Capture the cell that displays the provided text and extract its (x, y) central coordinate. 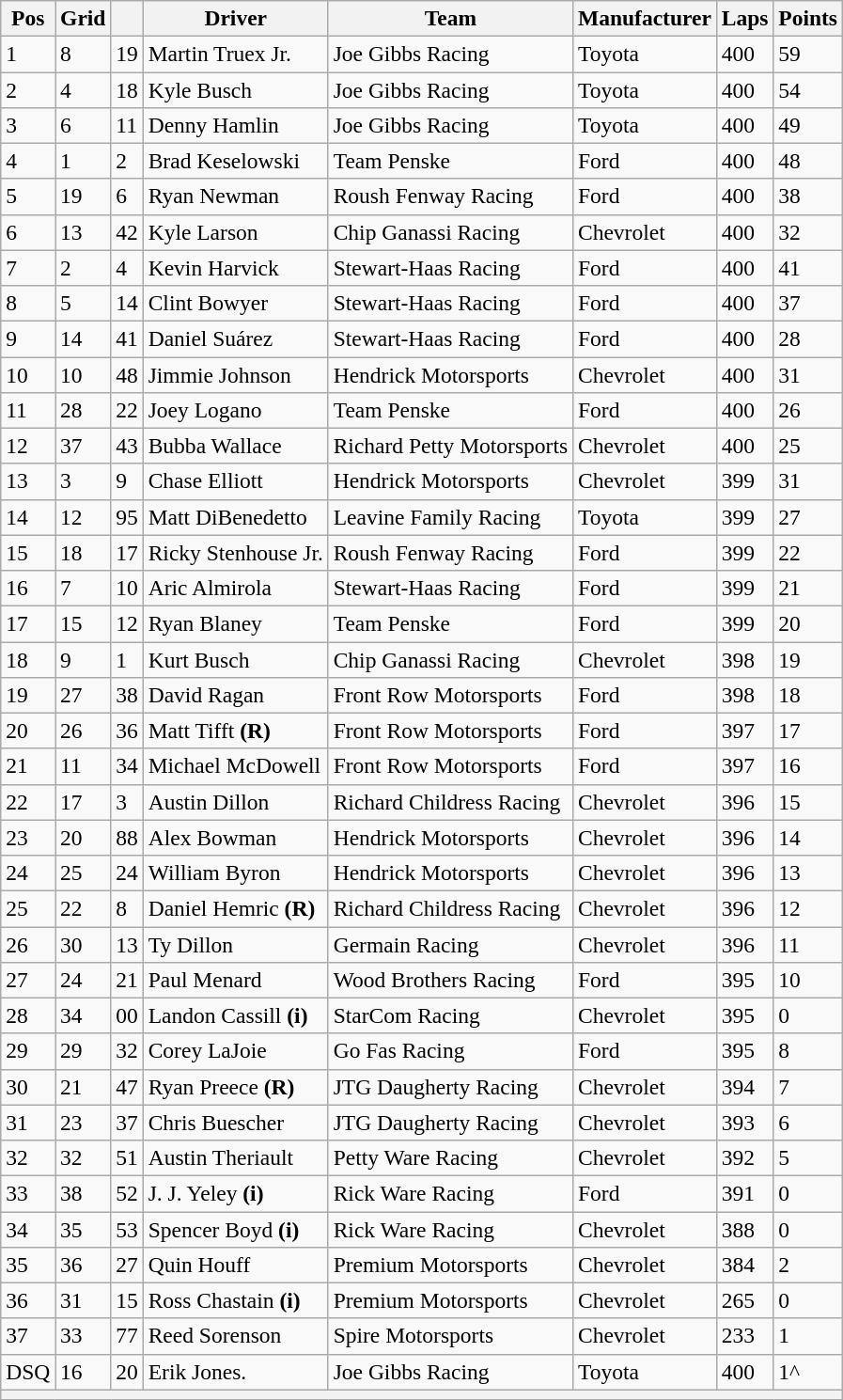
Driver (235, 18)
Quin Houff (235, 1265)
392 (744, 1157)
Daniel Hemric (R) (235, 908)
384 (744, 1265)
Kyle Busch (235, 89)
Michael McDowell (235, 766)
88 (127, 838)
Clint Bowyer (235, 303)
00 (127, 1015)
Matt DiBenedetto (235, 517)
Leavine Family Racing (450, 517)
Matt Tifft (R) (235, 731)
Germain Racing (450, 944)
Grid (83, 18)
Laps (744, 18)
Richard Petty Motorsports (450, 446)
Ty Dillon (235, 944)
Chase Elliott (235, 481)
Spire Motorsports (450, 1336)
Go Fas Racing (450, 1051)
43 (127, 446)
Daniel Suárez (235, 338)
51 (127, 1157)
1^ (808, 1372)
Martin Truex Jr. (235, 54)
52 (127, 1193)
53 (127, 1229)
StarCom Racing (450, 1015)
Chris Buescher (235, 1123)
Austin Theriault (235, 1157)
77 (127, 1336)
59 (808, 54)
Aric Almirola (235, 588)
233 (744, 1336)
54 (808, 89)
David Ragan (235, 695)
J. J. Yeley (i) (235, 1193)
49 (808, 125)
Team (450, 18)
Joey Logano (235, 410)
Kevin Harvick (235, 268)
391 (744, 1193)
Ryan Preece (R) (235, 1087)
Alex Bowman (235, 838)
Petty Ware Racing (450, 1157)
393 (744, 1123)
Kurt Busch (235, 659)
Erik Jones. (235, 1372)
Bubba Wallace (235, 446)
Austin Dillon (235, 802)
265 (744, 1300)
Points (808, 18)
394 (744, 1087)
47 (127, 1087)
DSQ (28, 1372)
Landon Cassill (i) (235, 1015)
Denny Hamlin (235, 125)
95 (127, 517)
Reed Sorenson (235, 1336)
Manufacturer (645, 18)
Paul Menard (235, 980)
Ryan Newman (235, 197)
William Byron (235, 873)
Kyle Larson (235, 232)
Jimmie Johnson (235, 374)
Ryan Blaney (235, 623)
Pos (28, 18)
Ricky Stenhouse Jr. (235, 553)
Corey LaJoie (235, 1051)
42 (127, 232)
Spencer Boyd (i) (235, 1229)
Wood Brothers Racing (450, 980)
Brad Keselowski (235, 161)
388 (744, 1229)
Ross Chastain (i) (235, 1300)
